Search for the cell housing the specified text and yield its [x, y] center coordinate. 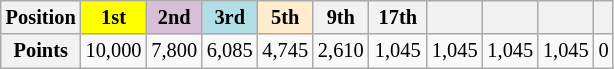
Position [41, 17]
7,800 [174, 51]
2,610 [341, 51]
10,000 [114, 51]
1st [114, 17]
9th [341, 17]
2nd [174, 17]
3rd [230, 17]
0 [604, 51]
17th [398, 17]
5th [285, 17]
4,745 [285, 51]
Points [41, 51]
6,085 [230, 51]
